Return [X, Y] of the center of cell containing provided text 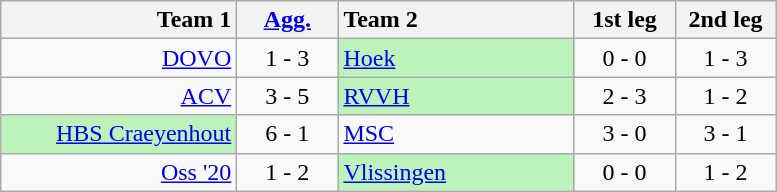
Vlissingen [456, 172]
6 - 1 [288, 134]
ACV [119, 96]
3 - 5 [288, 96]
1st leg [624, 20]
DOVO [119, 58]
2 - 3 [624, 96]
Oss '20 [119, 172]
2nd leg [726, 20]
Team 2 [456, 20]
Agg. [288, 20]
Hoek [456, 58]
3 - 0 [624, 134]
MSC [456, 134]
Team 1 [119, 20]
3 - 1 [726, 134]
HBS Craeyenhout [119, 134]
RVVH [456, 96]
